Identify which cell holds the provided text, then report its (X, Y) central coordinate. 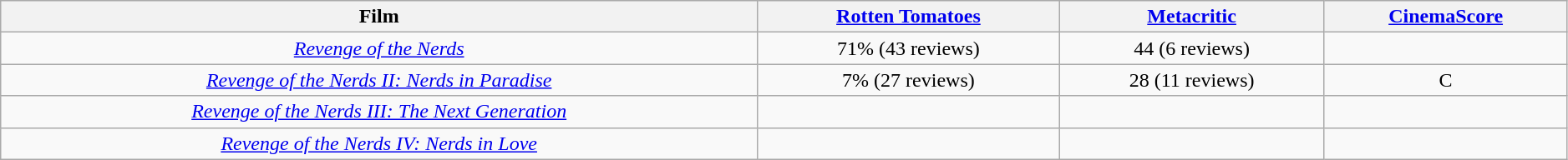
Rotten Tomatoes (909, 17)
7% (27 reviews) (909, 80)
28 (11 reviews) (1191, 80)
Revenge of the Nerds (379, 48)
CinemaScore (1445, 17)
71% (43 reviews) (909, 48)
Revenge of the Nerds IV: Nerds in Love (379, 143)
44 (6 reviews) (1191, 48)
C (1445, 80)
Revenge of the Nerds III: The Next Generation (379, 112)
Revenge of the Nerds II: Nerds in Paradise (379, 80)
Metacritic (1191, 17)
Film (379, 17)
